Extract the [x, y] coordinate from the center of the cell holding the provided text.  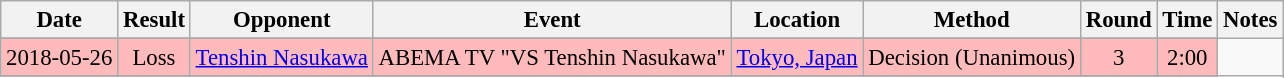
Date [60, 20]
Loss [154, 58]
ABEMA TV "VS Tenshin Nasukawa" [552, 58]
Tenshin Nasukawa [282, 58]
2:00 [1188, 58]
Location [797, 20]
Opponent [282, 20]
Event [552, 20]
Tokyo, Japan [797, 58]
Time [1188, 20]
Method [972, 20]
Decision (Unanimous) [972, 58]
Result [154, 20]
Notes [1250, 20]
Round [1118, 20]
2018-05-26 [60, 58]
3 [1118, 58]
